Search for the cell housing the specified text and yield its (x, y) center coordinate. 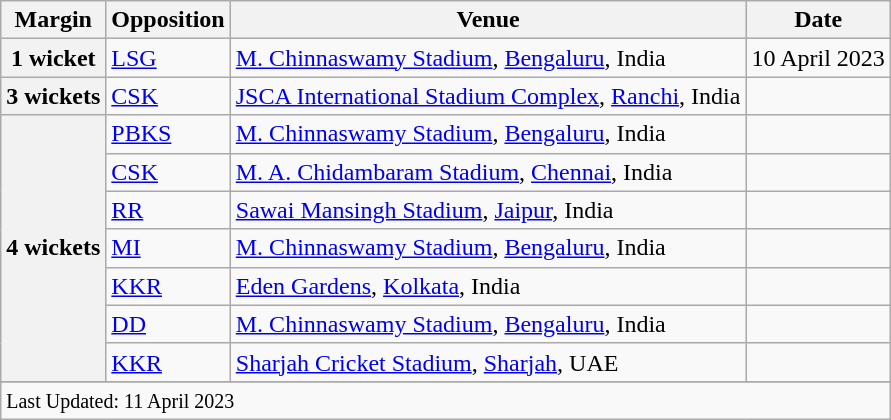
Last Updated: 11 April 2023 (446, 400)
3 wickets (54, 96)
Margin (54, 20)
Date (818, 20)
Eden Gardens, Kolkata, India (488, 286)
JSCA International Stadium Complex, Ranchi, India (488, 96)
RR (168, 210)
Sharjah Cricket Stadium, Sharjah, UAE (488, 362)
PBKS (168, 134)
MI (168, 248)
DD (168, 324)
M. A. Chidambaram Stadium, Chennai, India (488, 172)
Venue (488, 20)
Opposition (168, 20)
Sawai Mansingh Stadium, Jaipur, India (488, 210)
10 April 2023 (818, 58)
1 wicket (54, 58)
LSG (168, 58)
4 wickets (54, 248)
